For the text-containing cell, return its midpoint in (x, y) coordinate format. 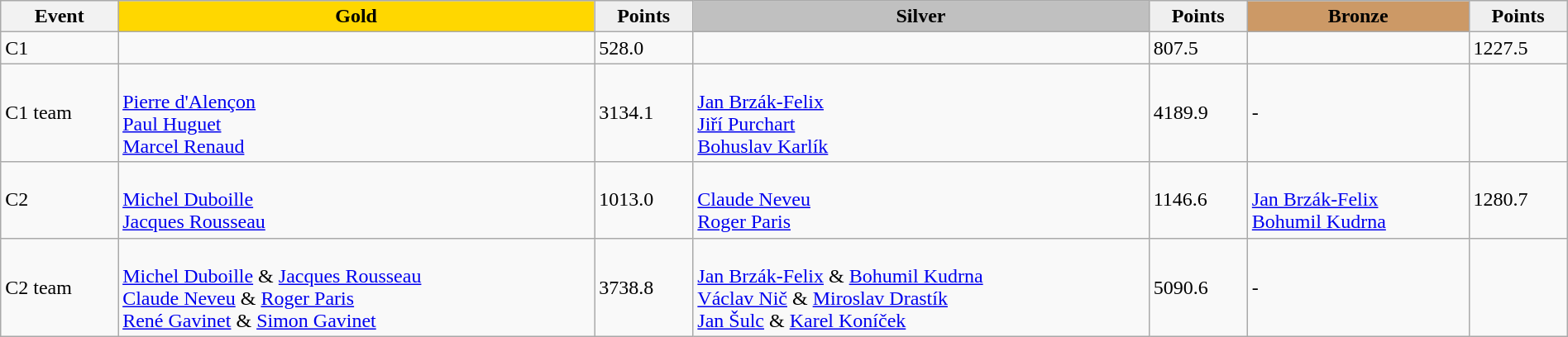
1227.5 (1518, 48)
1013.0 (643, 200)
Event (60, 17)
Jan Brzák-Felix & Bohumil KudrnaVáclav Nič & Miroslav DrastíkJan Šulc & Karel Koníček (921, 287)
4189.9 (1198, 112)
Michel Duboille & Jacques RousseauClaude Neveu & Roger ParisRené Gavinet & Simon Gavinet (356, 287)
Jan Brzák-FelixBohumil Kudrna (1358, 200)
1146.6 (1198, 200)
C1 (60, 48)
Jan Brzák-FelixJiří PurchartBohuslav Karlík (921, 112)
3134.1 (643, 112)
C2 team (60, 287)
C1 team (60, 112)
Michel DuboilleJacques Rousseau (356, 200)
Silver (921, 17)
Bronze (1358, 17)
Claude NeveuRoger Paris (921, 200)
528.0 (643, 48)
5090.6 (1198, 287)
807.5 (1198, 48)
C2 (60, 200)
1280.7 (1518, 200)
Gold (356, 17)
3738.8 (643, 287)
Pierre d'AlençonPaul HuguetMarcel Renaud (356, 112)
